Identify which cell holds the provided text, then report its (X, Y) central coordinate. 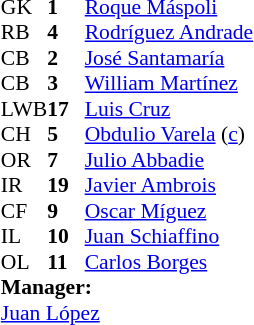
19 (66, 185)
5 (66, 135)
2 (66, 58)
CF (24, 211)
Rodríguez Andrade (169, 33)
Obdulio Varela (c) (169, 135)
3 (66, 83)
RB (24, 33)
OR (24, 160)
IL (24, 237)
IR (24, 185)
11 (66, 262)
Juan Schiaffino (169, 237)
William Martínez (169, 83)
Carlos Borges (169, 262)
Manager: (127, 287)
Julio Abbadie (169, 160)
10 (66, 237)
9 (66, 211)
7 (66, 160)
José Santamaría (169, 58)
LWB (24, 109)
Oscar Míguez (169, 211)
Javier Ambrois (169, 185)
17 (66, 109)
Luis Cruz (169, 109)
4 (66, 33)
CH (24, 135)
OL (24, 262)
